Scan for the cell matching the given text and deliver its [x, y] coordinate at center. 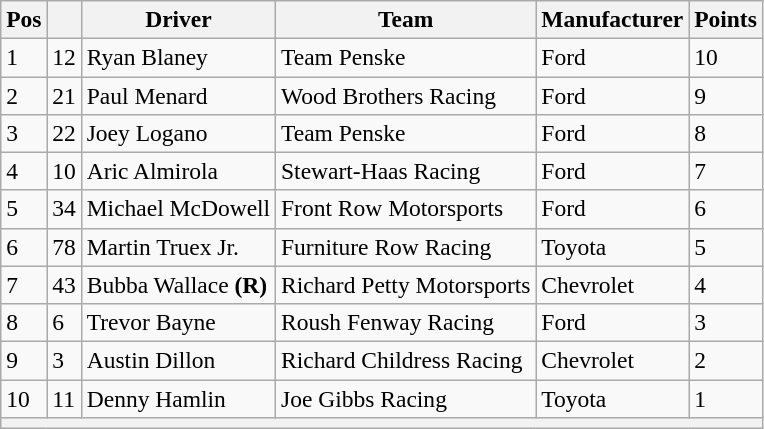
Martin Truex Jr. [178, 247]
43 [64, 285]
21 [64, 95]
34 [64, 209]
Pos [24, 19]
Paul Menard [178, 95]
11 [64, 398]
Austin Dillon [178, 360]
Aric Almirola [178, 171]
Joey Logano [178, 133]
22 [64, 133]
Michael McDowell [178, 209]
Bubba Wallace (R) [178, 285]
Wood Brothers Racing [406, 95]
Points [726, 19]
Trevor Bayne [178, 322]
Stewart-Haas Racing [406, 171]
Denny Hamlin [178, 398]
Front Row Motorsports [406, 209]
Richard Petty Motorsports [406, 285]
Manufacturer [612, 19]
Furniture Row Racing [406, 247]
Roush Fenway Racing [406, 322]
Team [406, 19]
Richard Childress Racing [406, 360]
12 [64, 57]
Ryan Blaney [178, 57]
78 [64, 247]
Joe Gibbs Racing [406, 398]
Driver [178, 19]
